Identify which cell holds the provided text, then report its [x, y] central coordinate. 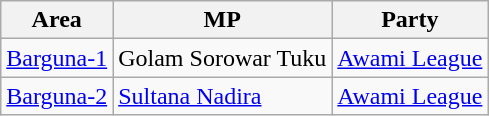
Barguna-2 [57, 96]
Sultana Nadira [222, 96]
Golam Sorowar Tuku [222, 58]
Area [57, 20]
Barguna-1 [57, 58]
Party [410, 20]
MP [222, 20]
